Locate the cell with the specified text and output its (X, Y) center coordinate. 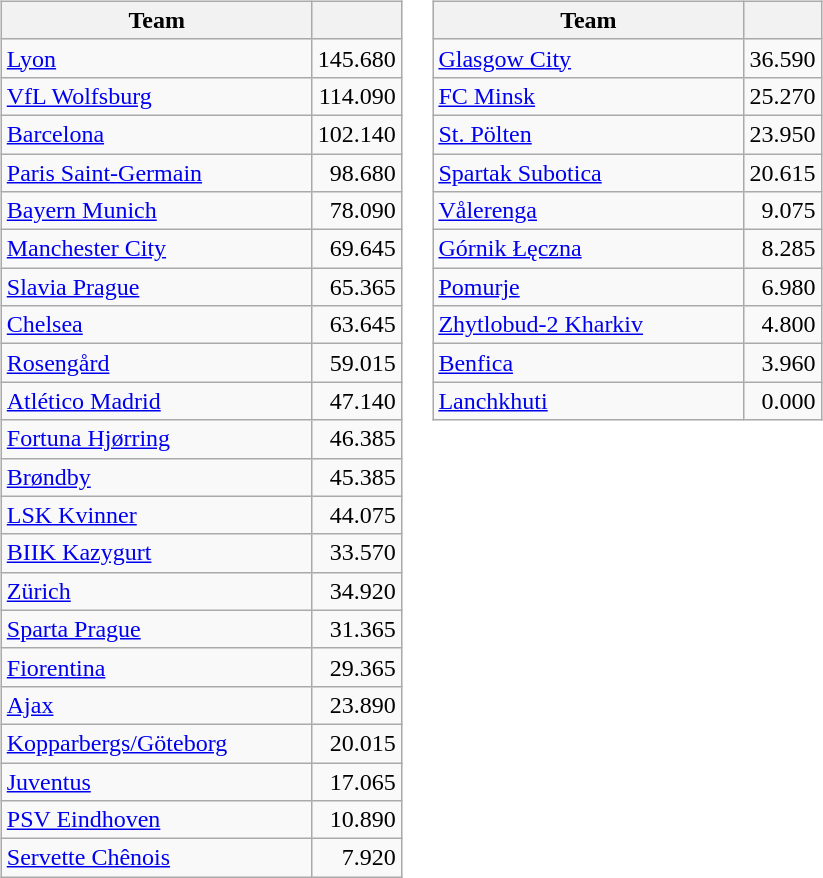
St. Pölten (588, 134)
10.890 (356, 820)
6.980 (782, 287)
Pomurje (588, 287)
Brøndby (156, 477)
63.645 (356, 325)
20.615 (782, 173)
Zhytlobud-2 Kharkiv (588, 325)
23.890 (356, 705)
59.015 (356, 363)
Spartak Subotica (588, 173)
Manchester City (156, 249)
Slavia Prague (156, 287)
Servette Chênois (156, 858)
23.950 (782, 134)
20.015 (356, 743)
Fiorentina (156, 667)
69.645 (356, 249)
Barcelona (156, 134)
Juventus (156, 781)
98.680 (356, 173)
31.365 (356, 629)
9.075 (782, 211)
65.365 (356, 287)
114.090 (356, 96)
47.140 (356, 401)
Chelsea (156, 325)
Fortuna Hjørring (156, 439)
Glasgow City (588, 58)
Sparta Prague (156, 629)
Górnik Łęczna (588, 249)
Atlético Madrid (156, 401)
FC Minsk (588, 96)
Bayern Munich (156, 211)
4.800 (782, 325)
Lyon (156, 58)
BIIK Kazygurt (156, 553)
8.285 (782, 249)
46.385 (356, 439)
29.365 (356, 667)
Kopparbergs/Göteborg (156, 743)
Rosengård (156, 363)
44.075 (356, 515)
78.090 (356, 211)
0.000 (782, 401)
33.570 (356, 553)
Lanchkhuti (588, 401)
34.920 (356, 591)
3.960 (782, 363)
LSK Kvinner (156, 515)
Vålerenga (588, 211)
17.065 (356, 781)
25.270 (782, 96)
PSV Eindhoven (156, 820)
VfL Wolfsburg (156, 96)
Paris Saint-Germain (156, 173)
Benfica (588, 363)
36.590 (782, 58)
Ajax (156, 705)
145.680 (356, 58)
102.140 (356, 134)
Zürich (156, 591)
7.920 (356, 858)
45.385 (356, 477)
